Detect which cell encompasses the target text, then output its [x, y] center coordinate. 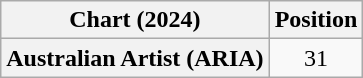
Australian Artist (ARIA) [135, 58]
Position [316, 20]
Chart (2024) [135, 20]
31 [316, 58]
